Provide the [X, Y] coordinate of the cell's center where the given text is located.  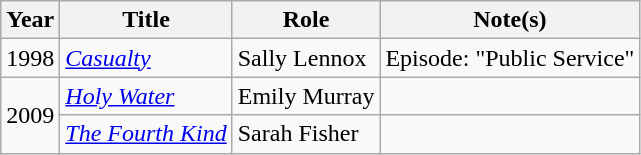
Episode: "Public Service" [510, 58]
Role [306, 20]
The Fourth Kind [146, 134]
Year [30, 20]
1998 [30, 58]
Holy Water [146, 96]
2009 [30, 115]
Emily Murray [306, 96]
Title [146, 20]
Casualty [146, 58]
Sally Lennox [306, 58]
Sarah Fisher [306, 134]
Note(s) [510, 20]
